For the text-containing cell, return its midpoint in [X, Y] coordinate format. 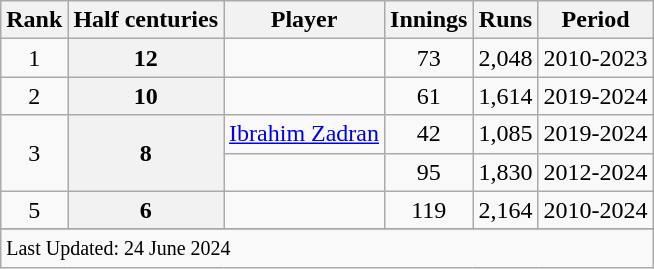
1,614 [506, 96]
12 [146, 58]
Rank [34, 20]
2010-2023 [596, 58]
Last Updated: 24 June 2024 [327, 248]
1,830 [506, 172]
10 [146, 96]
42 [429, 134]
Half centuries [146, 20]
1,085 [506, 134]
3 [34, 153]
2 [34, 96]
5 [34, 210]
2,164 [506, 210]
8 [146, 153]
Runs [506, 20]
119 [429, 210]
Period [596, 20]
2010-2024 [596, 210]
61 [429, 96]
95 [429, 172]
73 [429, 58]
1 [34, 58]
6 [146, 210]
2,048 [506, 58]
Innings [429, 20]
Ibrahim Zadran [304, 134]
Player [304, 20]
2012-2024 [596, 172]
